Determine the (X, Y) coordinate at the center of the cell enclosing the given text.  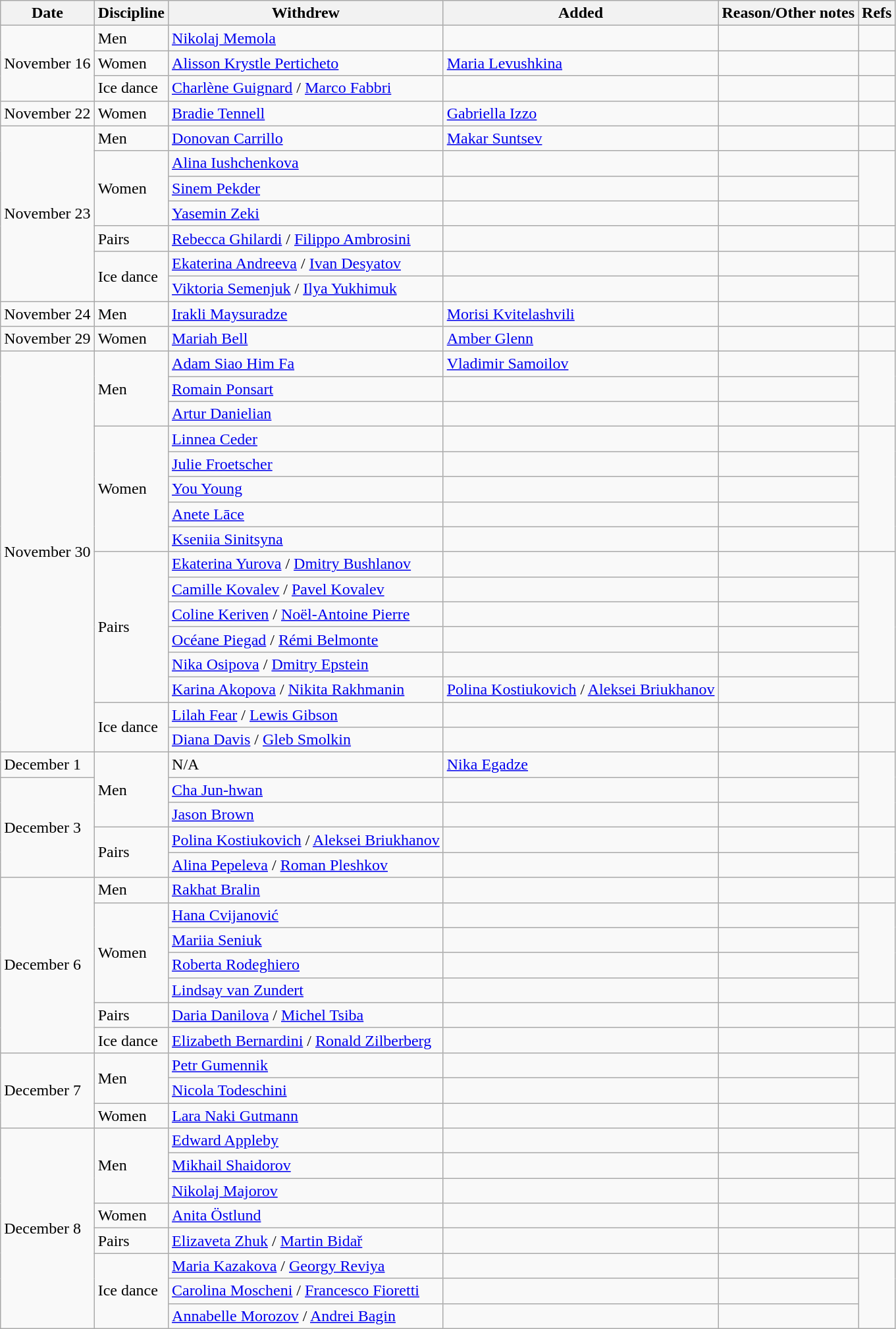
November 22 (47, 113)
Added (581, 13)
Nika Osipova / Dmitry Epstein (306, 664)
Sinem Pekder (306, 188)
Discipline (131, 13)
December 6 (47, 965)
Morisi Kvitelashvili (581, 314)
Carolina Moscheni / Francesco Fioretti (306, 1291)
Maria Kazakova / Georgy Reviya (306, 1266)
Withdrew (306, 13)
Jason Brown (306, 815)
Lilah Fear / Lewis Gibson (306, 714)
Makar Suntsev (581, 138)
Camille Kovalev / Pavel Kovalev (306, 589)
Edward Appleby (306, 1141)
Linnea Ceder (306, 439)
Donovan Carrillo (306, 138)
Océane Piegad / Rémi Belmonte (306, 639)
Kseniia Sinitsyna (306, 539)
Maria Levushkina (581, 63)
Rakhat Bralin (306, 890)
Anete Lāce (306, 514)
Mariia Seniuk (306, 940)
Reason/Other notes (789, 13)
Lara Naki Gutmann (306, 1116)
Petr Gumennik (306, 1065)
Cha Jun-hwan (306, 790)
N/A (306, 765)
Hana Cvijanović (306, 915)
Karina Akopova / Nikita Rakhmanin (306, 689)
Coline Keriven / Noël-Antoine Pierre (306, 614)
Roberta Rodeghiero (306, 965)
November 29 (47, 339)
Charlène Guignard / Marco Fabbri (306, 88)
Viktoria Semenjuk / Ilya Yukhimuk (306, 288)
Alina Pepeleva / Roman Pleshkov (306, 865)
December 3 (47, 827)
Bradie Tennell (306, 113)
Annabelle Morozov / Andrei Bagin (306, 1316)
Nikolaj Majorov (306, 1191)
Romain Ponsart (306, 389)
December 7 (47, 1090)
Nika Egadze (581, 765)
Alina Iushchenkova (306, 163)
Elizabeth Bernardini / Ronald Zilberberg (306, 1040)
December 1 (47, 765)
Julie Froetscher (306, 464)
Adam Siao Him Fa (306, 364)
December 8 (47, 1228)
Diana Davis / Gleb Smolkin (306, 740)
Rebecca Ghilardi / Filippo Ambrosini (306, 238)
Elizaveta Zhuk / Martin Bidař (306, 1241)
Mikhail Shaidorov (306, 1166)
Nikolaj Memola (306, 38)
Ekaterina Yurova / Dmitry Bushlanov (306, 564)
Yasemin Zeki (306, 213)
Amber Glenn (581, 339)
November 24 (47, 314)
November 23 (47, 213)
Gabriella Izzo (581, 113)
Artur Danielian (306, 414)
Refs (877, 13)
Lindsay van Zundert (306, 990)
You Young (306, 489)
Daria Danilova / Michel Tsiba (306, 1015)
Vladimir Samoilov (581, 364)
November 16 (47, 63)
Date (47, 13)
Mariah Bell (306, 339)
Anita Östlund (306, 1216)
Irakli Maysuradze (306, 314)
Alisson Krystle Perticheto (306, 63)
Nicola Todeschini (306, 1090)
November 30 (47, 552)
Ekaterina Andreeva / Ivan Desyatov (306, 263)
